Locate the cell with the specified text and output its [x, y] center coordinate. 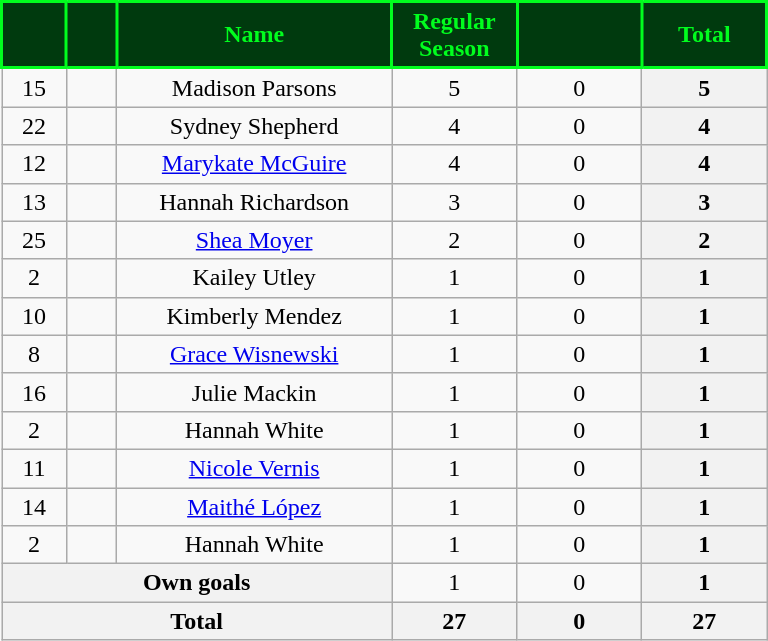
8 [34, 354]
25 [34, 240]
10 [34, 316]
22 [34, 126]
13 [34, 202]
Sydney Shepherd [254, 126]
Madison Parsons [254, 88]
Grace Wisnewski [254, 354]
Name [254, 36]
Marykate McGuire [254, 164]
Julie Mackin [254, 392]
16 [34, 392]
Own goals [197, 583]
Regular Season [454, 36]
Nicole Vernis [254, 468]
Kimberly Mendez [254, 316]
Maithé López [254, 507]
15 [34, 88]
11 [34, 468]
12 [34, 164]
Shea Moyer [254, 240]
Hannah Richardson [254, 202]
14 [34, 507]
Kailey Utley [254, 278]
